Capture the cell that displays the provided text and extract its [x, y] central coordinate. 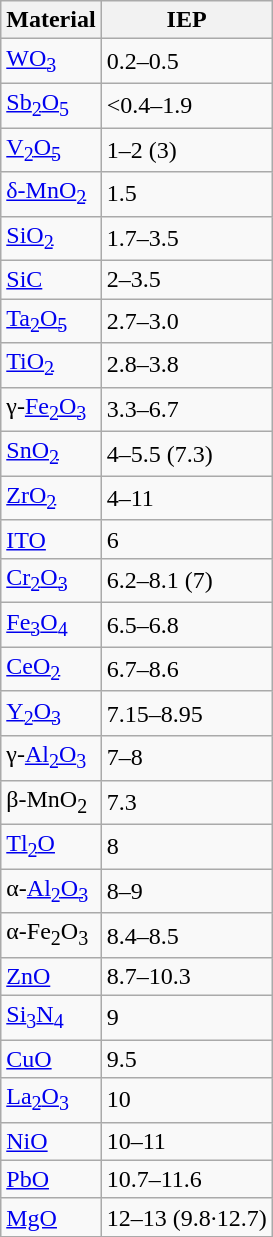
δ-MnO2 [51, 194]
4–11 [186, 498]
CuO [51, 1059]
Tl2O [51, 846]
WO3 [51, 61]
CeO2 [51, 669]
γ-Al2O3 [51, 758]
Si3N4 [51, 1018]
1.7–3.5 [186, 238]
La2O3 [51, 1100]
α-Al2O3 [51, 891]
7.3 [186, 802]
7.15–8.95 [186, 713]
ZrO2 [51, 498]
9.5 [186, 1059]
10–11 [186, 1141]
9 [186, 1018]
10 [186, 1100]
8 [186, 846]
α-Fe2O3 [51, 935]
6.2–8.1 (7) [186, 580]
1–2 (3) [186, 150]
2.8–3.8 [186, 365]
2–3.5 [186, 280]
NiO [51, 1141]
<0.4–1.9 [186, 105]
6.5–6.8 [186, 625]
2.7–3.0 [186, 321]
SnO2 [51, 454]
1.5 [186, 194]
8.7–10.3 [186, 976]
ITO [51, 539]
Y2O3 [51, 713]
8.4–8.5 [186, 935]
Fe3O4 [51, 625]
V2O5 [51, 150]
3.3–6.7 [186, 409]
0.2–0.5 [186, 61]
Sb2O5 [51, 105]
8–9 [186, 891]
SiC [51, 280]
7–8 [186, 758]
MgO [51, 1217]
Ta2O5 [51, 321]
Cr2O3 [51, 580]
γ-Fe2O3 [51, 409]
SiO2 [51, 238]
10.7–11.6 [186, 1179]
TiO2 [51, 365]
4–5.5 (7.3) [186, 454]
β-MnO2 [51, 802]
Material [51, 20]
PbO [51, 1179]
6.7–8.6 [186, 669]
6 [186, 539]
IEP [186, 20]
ZnO [51, 976]
12–13 (9.8·12.7) [186, 1217]
